Output the [X, Y] coordinate of the center of the cell containing the given text.  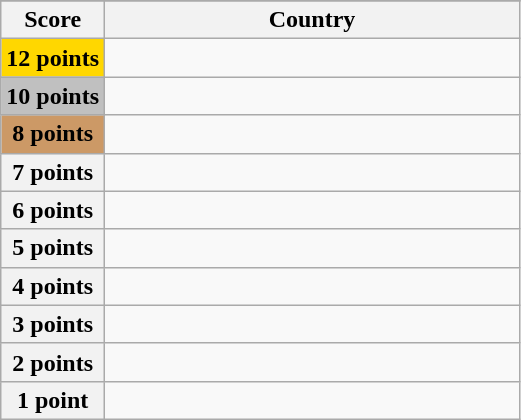
7 points [53, 172]
4 points [53, 286]
6 points [53, 210]
1 point [53, 400]
3 points [53, 324]
Country [312, 20]
2 points [53, 362]
8 points [53, 134]
12 points [53, 58]
5 points [53, 248]
Score [53, 20]
10 points [53, 96]
